Output the (X, Y) coordinate of the center of the cell containing the given text.  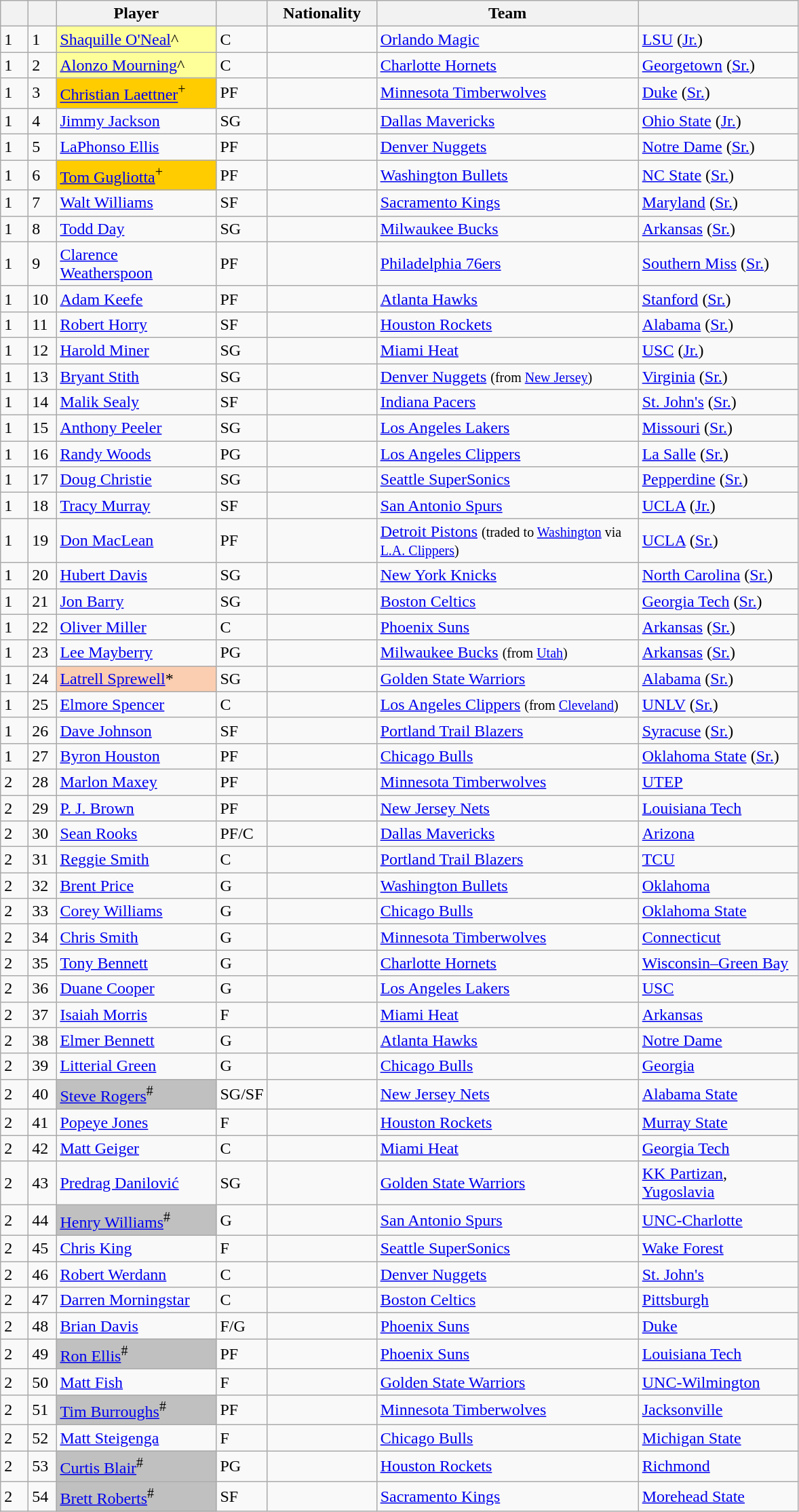
51 (42, 1410)
31 (42, 860)
Georgia (718, 1066)
Chris King (136, 1249)
Predrag Danilović (136, 1184)
24 (42, 679)
Elmore Spencer (136, 704)
35 (42, 963)
50 (42, 1382)
P. J. Brown (136, 808)
LSU (Jr.) (718, 39)
Orlando Magic (507, 39)
6 (42, 175)
Duke (718, 1326)
Milwaukee Bucks (507, 229)
Harold Miner (136, 350)
Oklahoma State (718, 911)
43 (42, 1184)
9 (42, 263)
Corey Williams (136, 911)
11 (42, 324)
Malik Sealy (136, 402)
27 (42, 756)
19 (42, 540)
18 (42, 506)
Reggie Smith (136, 860)
Jimmy Jackson (136, 121)
USC (Jr.) (718, 350)
Georgia Tech (Sr.) (718, 601)
Sean Rooks (136, 834)
Tracy Murray (136, 506)
Randy Woods (136, 454)
12 (42, 350)
Nationality (321, 14)
UCLA (Sr.) (718, 540)
Notre Dame (718, 1040)
USC (718, 989)
Latrell Sprewell* (136, 679)
23 (42, 653)
Litterial Green (136, 1066)
Alabama State (718, 1094)
Tim Burroughs# (136, 1410)
Matt Fish (136, 1382)
Curtis Blair# (136, 1466)
St. John's (Sr.) (718, 402)
Dave Johnson (136, 730)
17 (42, 480)
Wisconsin–Green Bay (718, 963)
44 (42, 1220)
Richmond (718, 1466)
St. John's (718, 1274)
UNLV (Sr.) (718, 704)
Arkansas (718, 1015)
Wake Forest (718, 1249)
28 (42, 782)
Jacksonville (718, 1410)
7 (42, 203)
25 (42, 704)
Brent Price (136, 886)
Los Angeles Clippers (507, 454)
4 (42, 121)
Michigan State (718, 1438)
Tony Bennett (136, 963)
LaPhonso Ellis (136, 147)
15 (42, 428)
Brian Davis (136, 1326)
34 (42, 937)
Georgia Tech (718, 1148)
Lee Mayberry (136, 653)
37 (42, 1015)
Southern Miss (Sr.) (718, 263)
5 (42, 147)
Virginia (Sr.) (718, 377)
41 (42, 1122)
Maryland (Sr.) (718, 203)
10 (42, 299)
UTEP (718, 782)
New York Knicks (507, 575)
52 (42, 1438)
53 (42, 1466)
Georgetown (Sr.) (718, 65)
Chris Smith (136, 937)
20 (42, 575)
Philadelphia 76ers (507, 263)
Byron Houston (136, 756)
Team (507, 14)
48 (42, 1326)
Henry Williams# (136, 1220)
F/G (241, 1326)
Robert Horry (136, 324)
UCLA (Jr.) (718, 506)
UNC-Wilmington (718, 1382)
Oklahoma (718, 886)
3 (42, 94)
PF/C (241, 834)
38 (42, 1040)
Bryant Stith (136, 377)
Indiana Pacers (507, 402)
Pepperdine (Sr.) (718, 480)
Shaquille O'Neal^ (136, 39)
Ron Ellis# (136, 1355)
Denver Nuggets (from New Jersey) (507, 377)
45 (42, 1249)
Marlon Maxey (136, 782)
22 (42, 627)
Anthony Peeler (136, 428)
Connecticut (718, 937)
UNC-Charlotte (718, 1220)
Walt Williams (136, 203)
Stanford (Sr.) (718, 299)
33 (42, 911)
Adam Keefe (136, 299)
TCU (718, 860)
Murray State (718, 1122)
La Salle (Sr.) (718, 454)
Popeye Jones (136, 1122)
14 (42, 402)
Syracuse (Sr.) (718, 730)
13 (42, 377)
30 (42, 834)
NC State (Sr.) (718, 175)
42 (42, 1148)
Milwaukee Bucks (from Utah) (507, 653)
Alonzo Mourning^ (136, 65)
Jon Barry (136, 601)
16 (42, 454)
26 (42, 730)
Duane Cooper (136, 989)
North Carolina (Sr.) (718, 575)
Hubert Davis (136, 575)
Matt Geiger (136, 1148)
Brett Roberts# (136, 1497)
KK Partizan, Yugoslavia (718, 1184)
Pittsburgh (718, 1300)
49 (42, 1355)
Robert Werdann (136, 1274)
Notre Dame (Sr.) (718, 147)
29 (42, 808)
32 (42, 886)
54 (42, 1497)
Todd Day (136, 229)
Don MacLean (136, 540)
39 (42, 1066)
Arizona (718, 834)
SG/SF (241, 1094)
Christian Laettner+ (136, 94)
Steve Rogers# (136, 1094)
8 (42, 229)
Clarence Weatherspoon (136, 263)
Oklahoma State (Sr.) (718, 756)
Duke (Sr.) (718, 94)
Detroit Pistons (traded to Washington via L.A. Clippers) (507, 540)
Los Angeles Clippers (from Cleveland) (507, 704)
Missouri (Sr.) (718, 428)
Matt Steigenga (136, 1438)
21 (42, 601)
Morehead State (718, 1497)
Player (136, 14)
Elmer Bennett (136, 1040)
47 (42, 1300)
Darren Morningstar (136, 1300)
36 (42, 989)
46 (42, 1274)
Isaiah Morris (136, 1015)
Oliver Miller (136, 627)
Ohio State (Jr.) (718, 121)
Tom Gugliotta+ (136, 175)
40 (42, 1094)
Doug Christie (136, 480)
